From the cell containing the given text, extract its center point as (X, Y) coordinate. 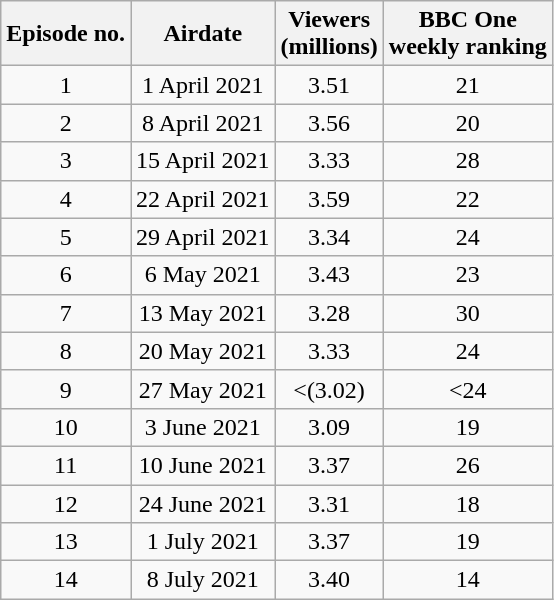
4 (66, 199)
13 May 2021 (203, 313)
26 (468, 465)
20 (468, 123)
30 (468, 313)
3.40 (329, 580)
3.28 (329, 313)
3.59 (329, 199)
15 April 2021 (203, 161)
1 July 2021 (203, 542)
29 April 2021 (203, 237)
10 June 2021 (203, 465)
24 June 2021 (203, 503)
1 April 2021 (203, 85)
22 (468, 199)
12 (66, 503)
9 (66, 389)
3.56 (329, 123)
8 (66, 351)
22 April 2021 (203, 199)
23 (468, 275)
18 (468, 503)
6 (66, 275)
6 May 2021 (203, 275)
7 (66, 313)
20 May 2021 (203, 351)
5 (66, 237)
8 July 2021 (203, 580)
<24 (468, 389)
28 (468, 161)
Episode no. (66, 34)
3 (66, 161)
1 (66, 85)
27 May 2021 (203, 389)
3.31 (329, 503)
11 (66, 465)
Airdate (203, 34)
Viewers(millions) (329, 34)
10 (66, 427)
2 (66, 123)
3 June 2021 (203, 427)
13 (66, 542)
3.51 (329, 85)
3.34 (329, 237)
8 April 2021 (203, 123)
3.09 (329, 427)
3.43 (329, 275)
BBC Oneweekly ranking (468, 34)
<(3.02) (329, 389)
21 (468, 85)
